Locate the cell with the specified text and output its [X, Y] center coordinate. 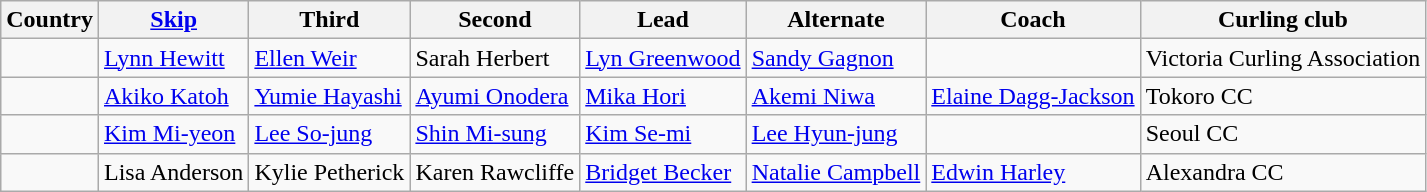
Edwin Harley [1033, 172]
Curling club [1283, 20]
Skip [173, 20]
Lead [663, 20]
Mika Hori [663, 96]
Alexandra CC [1283, 172]
Shin Mi-sung [495, 134]
Ellen Weir [330, 58]
Lee Hyun-jung [836, 134]
Ayumi Onodera [495, 96]
Akiko Katoh [173, 96]
Kylie Petherick [330, 172]
Yumie Hayashi [330, 96]
Lynn Hewitt [173, 58]
Sarah Herbert [495, 58]
Second [495, 20]
Coach [1033, 20]
Seoul CC [1283, 134]
Tokoro CC [1283, 96]
Country [50, 20]
Akemi Niwa [836, 96]
Lee So-jung [330, 134]
Third [330, 20]
Bridget Becker [663, 172]
Alternate [836, 20]
Lyn Greenwood [663, 58]
Natalie Campbell [836, 172]
Lisa Anderson [173, 172]
Karen Rawcliffe [495, 172]
Victoria Curling Association [1283, 58]
Elaine Dagg-Jackson [1033, 96]
Sandy Gagnon [836, 58]
Kim Mi-yeon [173, 134]
Kim Se-mi [663, 134]
